Scan for the cell matching the given text and deliver its (x, y) coordinate at center. 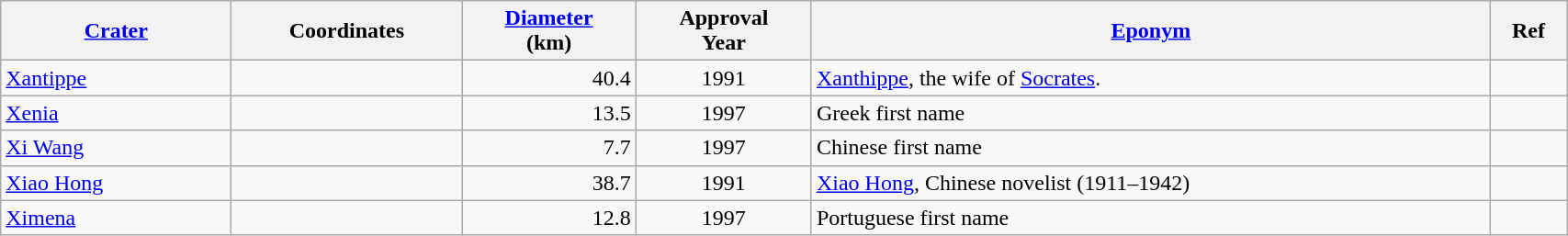
Chinese first name (1150, 148)
ApprovalYear (724, 31)
Xenia (116, 113)
Xiao Hong (116, 183)
Xi Wang (116, 148)
Ref (1529, 31)
Portuguese first name (1150, 218)
Xiao Hong, Chinese novelist (1911–1942) (1150, 183)
38.7 (549, 183)
40.4 (549, 78)
Ximena (116, 218)
13.5 (549, 113)
12.8 (549, 218)
Xanthippe, the wife of Socrates. (1150, 78)
Diameter(km) (549, 31)
Crater (116, 31)
Greek first name (1150, 113)
Eponym (1150, 31)
7.7 (549, 148)
Xantippe (116, 78)
Coordinates (347, 31)
